Determine the (X, Y) coordinate at the center of the cell enclosing the given text.  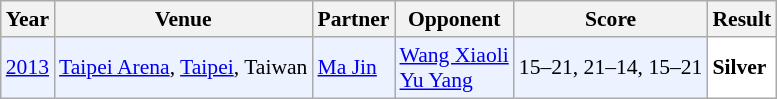
Venue (183, 19)
15–21, 21–14, 15–21 (611, 68)
Taipei Arena, Taipei, Taiwan (183, 68)
Silver (742, 68)
Wang Xiaoli Yu Yang (454, 68)
Ma Jin (353, 68)
2013 (28, 68)
Partner (353, 19)
Year (28, 19)
Result (742, 19)
Opponent (454, 19)
Score (611, 19)
